Determine the (x, y) coordinate at the center of the cell enclosing the given text.  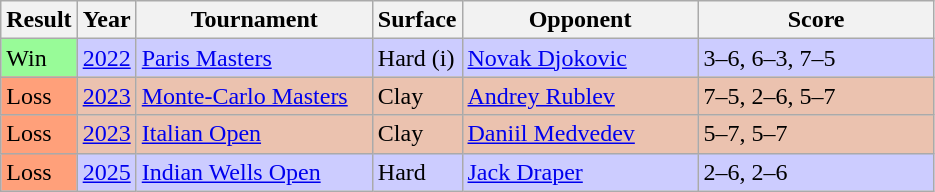
2025 (106, 172)
5–7, 5–7 (816, 134)
Indian Wells Open (254, 172)
Win (39, 58)
Italian Open (254, 134)
Monte-Carlo Masters (254, 96)
3–6, 6–3, 7–5 (816, 58)
Score (816, 20)
Tournament (254, 20)
Opponent (580, 20)
Daniil Medvedev (580, 134)
Year (106, 20)
2–6, 2–6 (816, 172)
Jack Draper (580, 172)
Novak Djokovic (580, 58)
Hard (i) (417, 58)
Andrey Rublev (580, 96)
Surface (417, 20)
Paris Masters (254, 58)
Hard (417, 172)
7–5, 2–6, 5–7 (816, 96)
Result (39, 20)
2022 (106, 58)
